Extract the [X, Y] coordinate from the center of the cell holding the provided text.  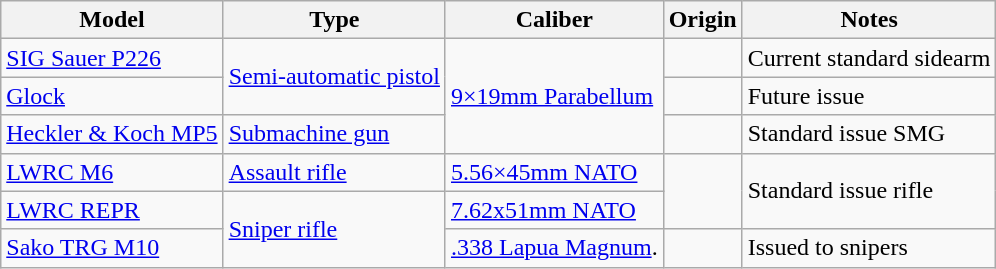
Issued to snipers [869, 248]
Current standard sidearm [869, 58]
Sniper rifle [334, 229]
LWRC M6 [112, 172]
Standard issue rifle [869, 191]
Notes [869, 20]
.338 Lapua Magnum. [554, 248]
7.62x51mm NATO [554, 210]
Caliber [554, 20]
Future issue [869, 96]
Glock [112, 96]
5.56×45mm NATO [554, 172]
LWRC REPR [112, 210]
Type [334, 20]
9×19mm Parabellum [554, 96]
Semi-automatic pistol [334, 77]
Assault rifle [334, 172]
SIG Sauer P226 [112, 58]
Origin [702, 20]
Sako TRG M10 [112, 248]
Submachine gun [334, 134]
Heckler & Koch MP5 [112, 134]
Model [112, 20]
Standard issue SMG [869, 134]
